Detect which cell encompasses the target text, then output its [x, y] center coordinate. 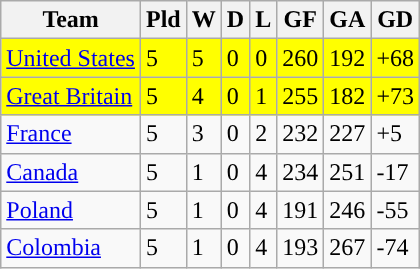
W [204, 20]
3 [204, 134]
251 [348, 172]
+73 [396, 96]
Team [71, 20]
Pld [163, 20]
-55 [396, 210]
+68 [396, 58]
+5 [396, 134]
Great Britain [71, 96]
227 [348, 134]
United States [71, 58]
192 [348, 58]
193 [300, 248]
-74 [396, 248]
L [264, 20]
260 [300, 58]
Poland [71, 210]
2 [264, 134]
Canada [71, 172]
246 [348, 210]
182 [348, 96]
GF [300, 20]
191 [300, 210]
232 [300, 134]
267 [348, 248]
D [235, 20]
255 [300, 96]
Colombia [71, 248]
234 [300, 172]
France [71, 134]
GA [348, 20]
GD [396, 20]
-17 [396, 172]
